From the cell containing the given text, extract its center point as [x, y] coordinate. 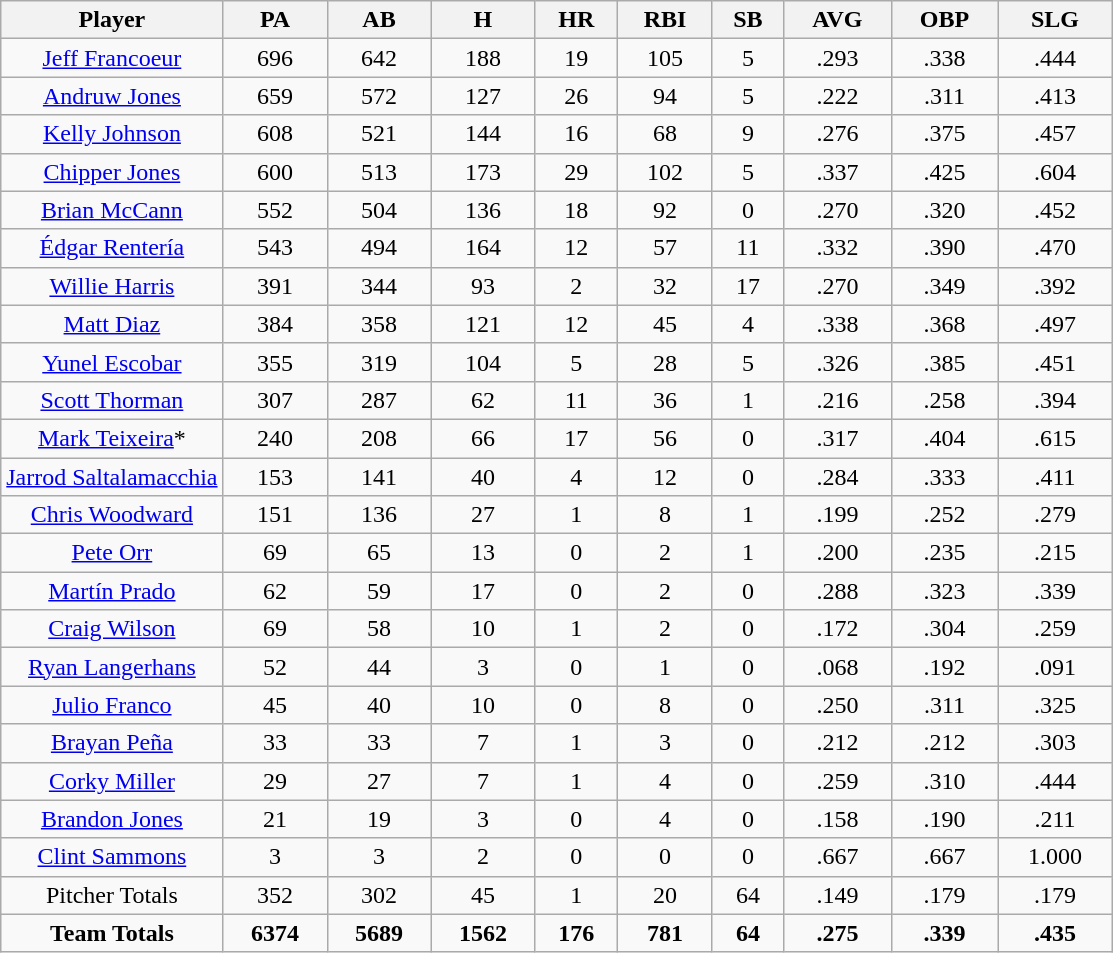
Brian McCann [112, 210]
391 [275, 286]
.317 [837, 438]
Andruw Jones [112, 96]
384 [275, 324]
358 [379, 324]
105 [666, 58]
.457 [1056, 134]
287 [379, 400]
.323 [944, 591]
.325 [1056, 705]
52 [275, 667]
.158 [837, 819]
600 [275, 172]
Pete Orr [112, 553]
.451 [1056, 362]
93 [483, 286]
.333 [944, 477]
Ryan Langerhans [112, 667]
494 [379, 248]
.068 [837, 667]
.250 [837, 705]
.615 [1056, 438]
513 [379, 172]
164 [483, 248]
32 [666, 286]
.411 [1056, 477]
20 [666, 895]
173 [483, 172]
355 [275, 362]
552 [275, 210]
57 [666, 248]
OBP [944, 20]
176 [576, 933]
Matt Diaz [112, 324]
28 [666, 362]
.404 [944, 438]
.216 [837, 400]
44 [379, 667]
151 [275, 515]
.320 [944, 210]
.375 [944, 134]
36 [666, 400]
.279 [1056, 515]
572 [379, 96]
92 [666, 210]
.172 [837, 629]
.276 [837, 134]
.235 [944, 553]
26 [576, 96]
344 [379, 286]
68 [666, 134]
.091 [1056, 667]
608 [275, 134]
Player [112, 20]
.310 [944, 781]
AVG [837, 20]
.222 [837, 96]
Willie Harris [112, 286]
Brayan Peña [112, 743]
Craig Wilson [112, 629]
.252 [944, 515]
307 [275, 400]
.190 [944, 819]
.215 [1056, 553]
.349 [944, 286]
188 [483, 58]
Julio Franco [112, 705]
21 [275, 819]
59 [379, 591]
H [483, 20]
58 [379, 629]
.293 [837, 58]
504 [379, 210]
.304 [944, 629]
Jarrod Saltalamacchia [112, 477]
.200 [837, 553]
102 [666, 172]
642 [379, 58]
5689 [379, 933]
240 [275, 438]
9 [748, 134]
.337 [837, 172]
Kelly Johnson [112, 134]
RBI [666, 20]
.368 [944, 324]
Jeff Francoeur [112, 58]
PA [275, 20]
AB [379, 20]
781 [666, 933]
1.000 [1056, 857]
66 [483, 438]
Martín Prado [112, 591]
.604 [1056, 172]
65 [379, 553]
1562 [483, 933]
Chipper Jones [112, 172]
.435 [1056, 933]
.470 [1056, 248]
.192 [944, 667]
Corky Miller [112, 781]
659 [275, 96]
.390 [944, 248]
.199 [837, 515]
.392 [1056, 286]
543 [275, 248]
.258 [944, 400]
121 [483, 324]
.385 [944, 362]
352 [275, 895]
Clint Sammons [112, 857]
Brandon Jones [112, 819]
.394 [1056, 400]
SLG [1056, 20]
104 [483, 362]
.149 [837, 895]
696 [275, 58]
16 [576, 134]
.332 [837, 248]
521 [379, 134]
SB [748, 20]
56 [666, 438]
153 [275, 477]
13 [483, 553]
.288 [837, 591]
.275 [837, 933]
.413 [1056, 96]
127 [483, 96]
.425 [944, 172]
.326 [837, 362]
.211 [1056, 819]
.284 [837, 477]
Yunel Escobar [112, 362]
HR [576, 20]
Pitcher Totals [112, 895]
.303 [1056, 743]
.497 [1056, 324]
18 [576, 210]
Team Totals [112, 933]
Scott Thorman [112, 400]
Mark Teixeira* [112, 438]
141 [379, 477]
6374 [275, 933]
94 [666, 96]
Chris Woodward [112, 515]
208 [379, 438]
Édgar Rentería [112, 248]
319 [379, 362]
.452 [1056, 210]
302 [379, 895]
144 [483, 134]
